Scan for the cell matching the given text and deliver its [X, Y] coordinate at center. 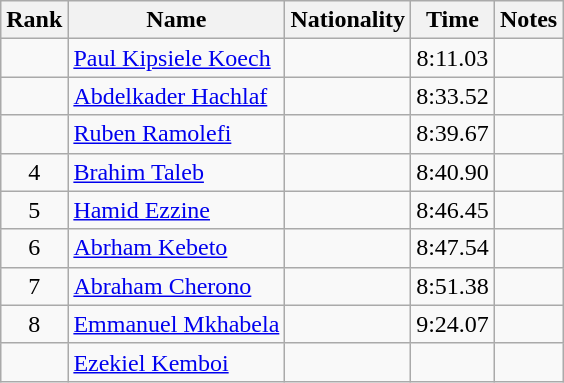
8:47.54 [453, 248]
Abrham Kebeto [176, 248]
7 [34, 286]
8:46.45 [453, 210]
Abdelkader Hachlaf [176, 96]
Notes [528, 20]
6 [34, 248]
Ezekiel Kemboi [176, 362]
8:33.52 [453, 96]
8:51.38 [453, 286]
Emmanuel Mkhabela [176, 324]
8:11.03 [453, 58]
Rank [34, 20]
Brahim Taleb [176, 172]
Ruben Ramolefi [176, 134]
4 [34, 172]
9:24.07 [453, 324]
Paul Kipsiele Koech [176, 58]
Hamid Ezzine [176, 210]
Name [176, 20]
8:39.67 [453, 134]
5 [34, 210]
Time [453, 20]
Abraham Cherono [176, 286]
Nationality [348, 20]
8 [34, 324]
8:40.90 [453, 172]
